Identify which cell holds the provided text, then report its (x, y) central coordinate. 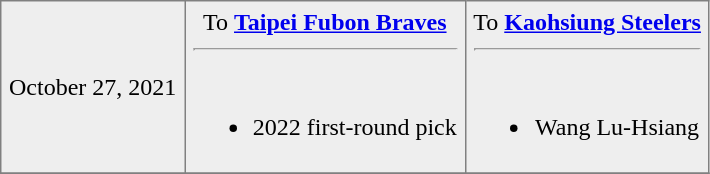
To Taipei Fubon Braves2022 first-round pick (325, 87)
October 27, 2021 (93, 87)
To Kaohsiung SteelersWang Lu-Hsiang (587, 87)
